Extract the [x, y] coordinate from the center of the cell holding the provided text.  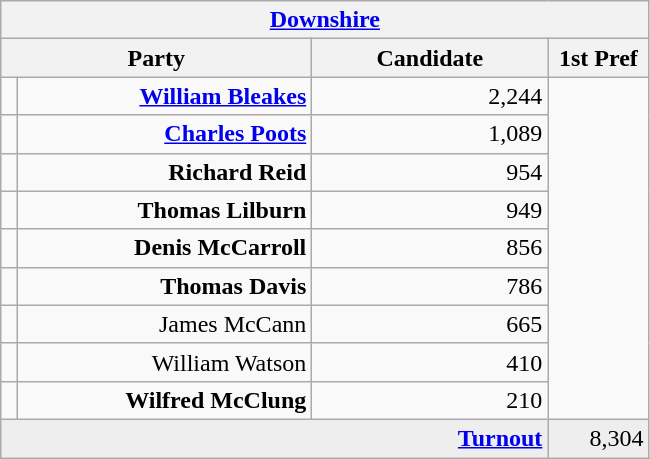
2,244 [430, 96]
665 [430, 324]
1st Pref [598, 58]
949 [430, 210]
William Watson [165, 362]
Party [156, 58]
Thomas Lilburn [165, 210]
Downshire [325, 20]
410 [430, 362]
James McCann [165, 324]
8,304 [598, 438]
954 [430, 172]
Candidate [430, 58]
786 [430, 286]
Thomas Davis [165, 286]
Turnout [274, 438]
William Bleakes [165, 96]
Charles Poots [165, 134]
Wilfred McClung [165, 400]
Denis McCarroll [165, 248]
856 [430, 248]
210 [430, 400]
Richard Reid [165, 172]
1,089 [430, 134]
